Find where the given text appears and provide that cell's center as (x, y) coordinate. 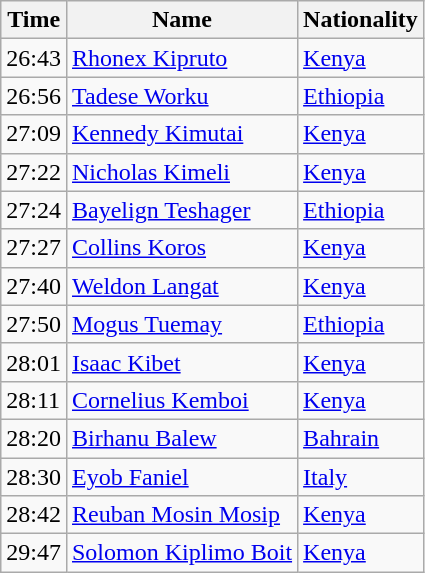
27:50 (34, 324)
Bayelign Teshager (182, 210)
Nationality (361, 20)
27:40 (34, 286)
28:01 (34, 362)
27:22 (34, 172)
29:47 (34, 553)
Kennedy Kimutai (182, 134)
28:42 (34, 515)
27:09 (34, 134)
Birhanu Balew (182, 438)
Reuban Mosin Mosip (182, 515)
Cornelius Kemboi (182, 400)
28:11 (34, 400)
Eyob Faniel (182, 477)
28:30 (34, 477)
Solomon Kiplimo Boit (182, 553)
26:56 (34, 96)
Rhonex Kipruto (182, 58)
Collins Koros (182, 248)
28:20 (34, 438)
27:27 (34, 248)
Weldon Langat (182, 286)
Name (182, 20)
Time (34, 20)
Isaac Kibet (182, 362)
Italy (361, 477)
Bahrain (361, 438)
Tadese Worku (182, 96)
Mogus Tuemay (182, 324)
Nicholas Kimeli (182, 172)
27:24 (34, 210)
26:43 (34, 58)
